Determine the (X, Y) coordinate at the center of the cell enclosing the given text.  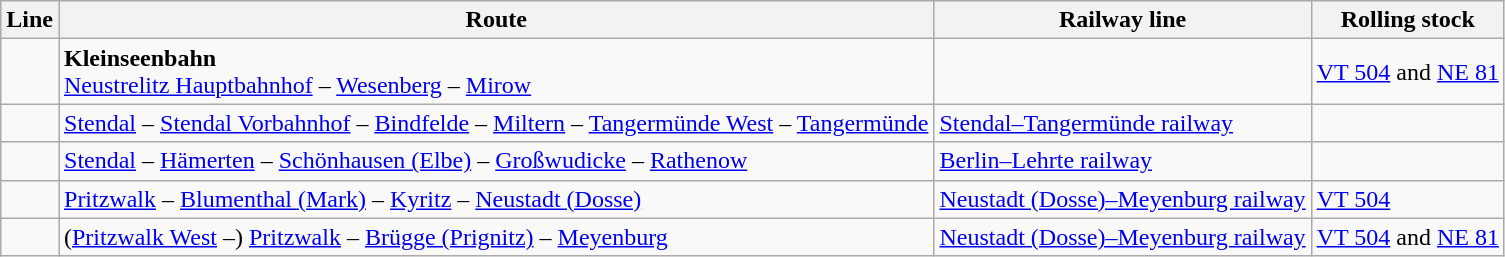
Stendal – Hämerten – Schönhausen (Elbe) – Großwudicke – Rathenow (496, 161)
Pritzwalk – Blumenthal (Mark) – Kyritz – Neustadt (Dosse) (496, 199)
VT 504 (1408, 199)
Route (496, 20)
Stendal–Tangermünde railway (1122, 123)
Rolling stock (1408, 20)
Line (30, 20)
Railway line (1122, 20)
Stendal – Stendal Vorbahnhof – Bindfelde – Miltern – Tangermünde West – Tangermünde (496, 123)
(Pritzwalk West –) Pritzwalk – Brügge (Prignitz) – Meyenburg (496, 237)
Berlin–Lehrte railway (1122, 161)
KleinseenbahnNeustrelitz Hauptbahnhof – Wesenberg – Mirow (496, 72)
